Determine the (x, y) coordinate at the center of the cell enclosing the given text.  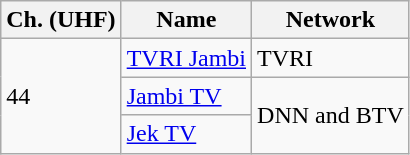
TVRI Jambi (186, 58)
DNN and BTV (331, 115)
Network (331, 20)
Ch. (UHF) (61, 20)
44 (61, 96)
Jambi TV (186, 96)
TVRI (331, 58)
Jek TV (186, 134)
Name (186, 20)
